Detect which cell encompasses the target text, then output its [x, y] center coordinate. 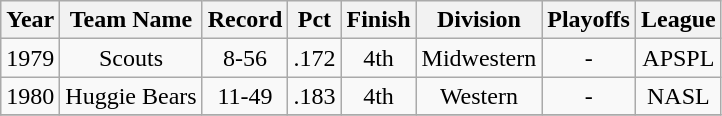
NASL [678, 96]
APSPL [678, 58]
Huggie Bears [131, 96]
11-49 [245, 96]
Finish [378, 20]
Midwestern [479, 58]
Western [479, 96]
1979 [30, 58]
1980 [30, 96]
Year [30, 20]
.172 [314, 58]
Team Name [131, 20]
.183 [314, 96]
Division [479, 20]
Record [245, 20]
Pct [314, 20]
Scouts [131, 58]
8-56 [245, 58]
Playoffs [589, 20]
League [678, 20]
